Determine the [X, Y] coordinate at the center of the cell enclosing the given text.  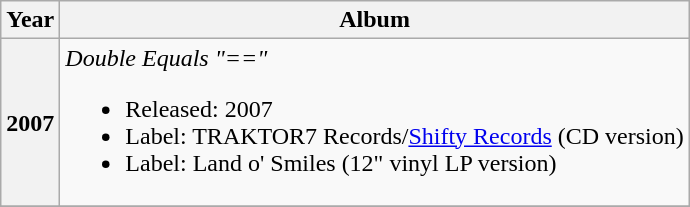
Double Equals "=="Released: 2007Label: TRAKTOR7 Records/Shifty Records (CD version)Label: Land o' Smiles (12" vinyl LP version) [374, 122]
Year [30, 20]
2007 [30, 122]
Album [374, 20]
